Locate the cell with the specified text and output its [x, y] center coordinate. 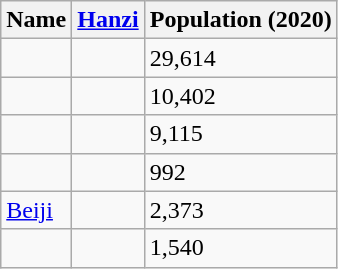
2,373 [240, 210]
992 [240, 172]
Beiji [36, 210]
29,614 [240, 58]
1,540 [240, 248]
9,115 [240, 134]
10,402 [240, 96]
Population (2020) [240, 20]
Hanzi [108, 20]
Name [36, 20]
